For the text-containing cell, return its midpoint in (x, y) coordinate format. 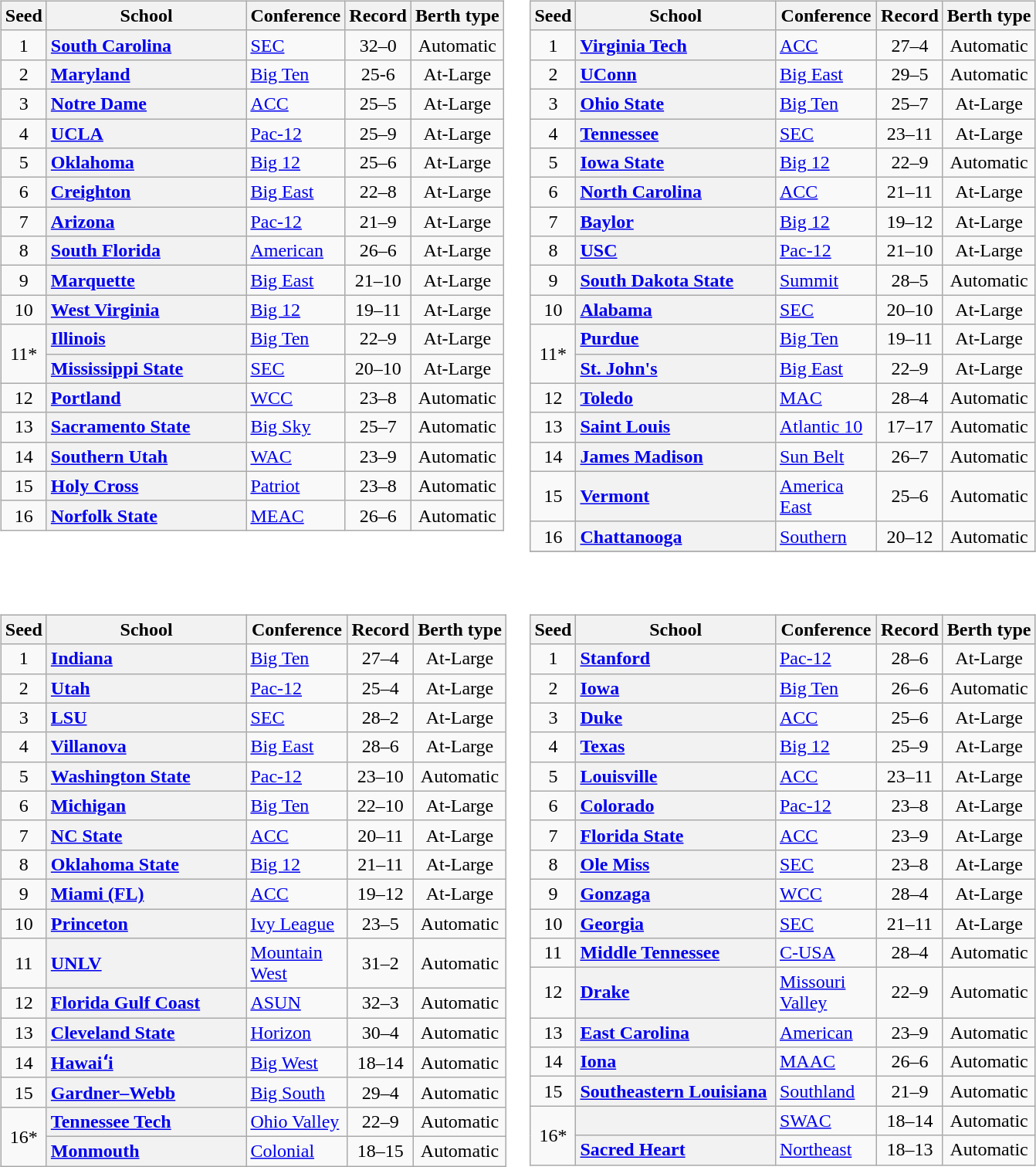
Washington State (147, 776)
Sacramento State (147, 427)
18–13 (910, 1150)
31–2 (381, 964)
Mississippi State (147, 368)
Baylor (676, 222)
LSU (147, 718)
Gardner–Webb (147, 1092)
Southeastern Louisiana (676, 1091)
Tennessee (676, 134)
22–8 (378, 192)
Purdue (676, 339)
East Carolina (676, 1033)
Monmouth (147, 1151)
Mountain West (296, 964)
28–5 (910, 280)
Utah (147, 688)
Alabama (676, 310)
Virginia Tech (676, 45)
Atlantic 10 (826, 427)
Duke (676, 718)
25–5 (378, 103)
25–4 (381, 688)
Creighton (147, 192)
C-USA (826, 953)
ASUN (296, 1003)
Missouri Valley (826, 993)
MAAC (826, 1062)
Toledo (676, 398)
Northeast (826, 1150)
Southern (826, 536)
Hawaiʻi (147, 1063)
UNLV (147, 964)
Iowa (676, 688)
Norfolk State (147, 515)
Horizon (296, 1033)
Oklahoma State (147, 864)
Holy Cross (147, 486)
Southland (826, 1091)
West Virginia (147, 310)
Patriot (296, 486)
Sacred Heart (676, 1150)
20–12 (910, 536)
UCLA (147, 134)
25-6 (378, 74)
Big West (296, 1063)
UConn (676, 74)
Ohio Valley (296, 1121)
James Madison (676, 456)
Middle Tennessee (676, 953)
MEAC (296, 515)
Princeton (147, 923)
Drake (676, 993)
Illinois (147, 339)
20–11 (381, 835)
Vermont (676, 496)
32–3 (381, 1003)
Summit (826, 280)
Tennessee Tech (147, 1121)
Cleveland State (147, 1033)
Georgia (676, 923)
USC (676, 251)
Louisville (676, 776)
South Carolina (147, 45)
America East (826, 496)
WAC (296, 456)
Big Sky (296, 427)
Saint Louis (676, 427)
Miami (FL) (147, 894)
26–7 (910, 456)
Notre Dame (147, 103)
18–15 (381, 1151)
Chattanooga (676, 536)
Oklahoma (147, 163)
32–0 (378, 45)
Ole Miss (676, 864)
SWAC (826, 1121)
Marquette (147, 280)
Florida Gulf Coast (147, 1003)
Ivy League (296, 923)
23–10 (381, 776)
30–4 (381, 1033)
North Carolina (676, 192)
MAC (826, 398)
South Dakota State (676, 280)
Southern Utah (147, 456)
Stanford (676, 659)
22–10 (381, 806)
23–5 (381, 923)
Iowa State (676, 163)
Villanova (147, 747)
Iona (676, 1062)
Florida State (676, 835)
29–5 (910, 74)
Gonzaga (676, 894)
Michigan (147, 806)
NC State (147, 835)
Sun Belt (826, 456)
Colonial (296, 1151)
Colorado (676, 806)
Ohio State (676, 103)
Indiana (147, 659)
St. John's (676, 368)
Big South (296, 1092)
28–2 (381, 718)
29–4 (381, 1092)
Texas (676, 747)
Arizona (147, 222)
South Florida (147, 251)
Maryland (147, 74)
Portland (147, 398)
17–17 (910, 427)
